Output the [x, y] coordinate of the center of the cell containing the given text.  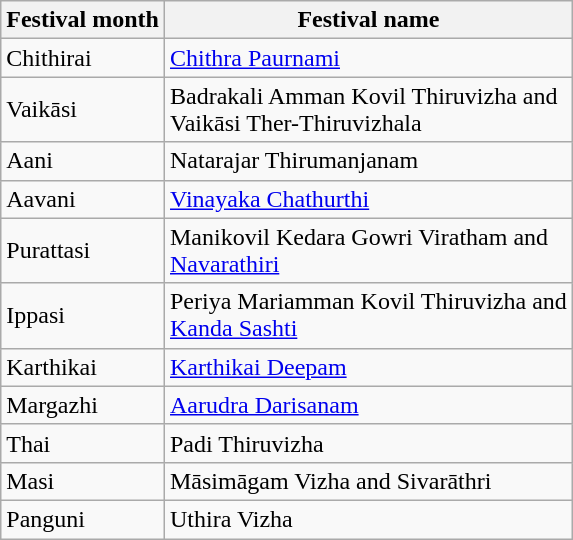
Karthikai Deepam [368, 367]
Chithra Paurnami [368, 58]
Manikovil Kedara Gowri Viratham andNavarathiri [368, 250]
Thai [83, 443]
Aavani [83, 199]
Padi Thiruvizha [368, 443]
Periya Mariamman Kovil Thiruvizha andKanda Sashti [368, 316]
Ippasi [83, 316]
Panguni [83, 519]
Purattasi [83, 250]
Aani [83, 161]
Vaikāsi [83, 110]
Chithirai [83, 58]
Karthikai [83, 367]
Aarudra Darisanam [368, 405]
Vinayaka Chathurthi [368, 199]
Masi [83, 481]
Festival month [83, 20]
Uthira Vizha [368, 519]
Margazhi [83, 405]
Festival name [368, 20]
Natarajar Thirumanjanam [368, 161]
Badrakali Amman Kovil Thiruvizha andVaikāsi Ther-Thiruvizhala [368, 110]
Māsimāgam Vizha and Sivarāthri [368, 481]
